Output the [X, Y] coordinate of the center of the cell containing the given text.  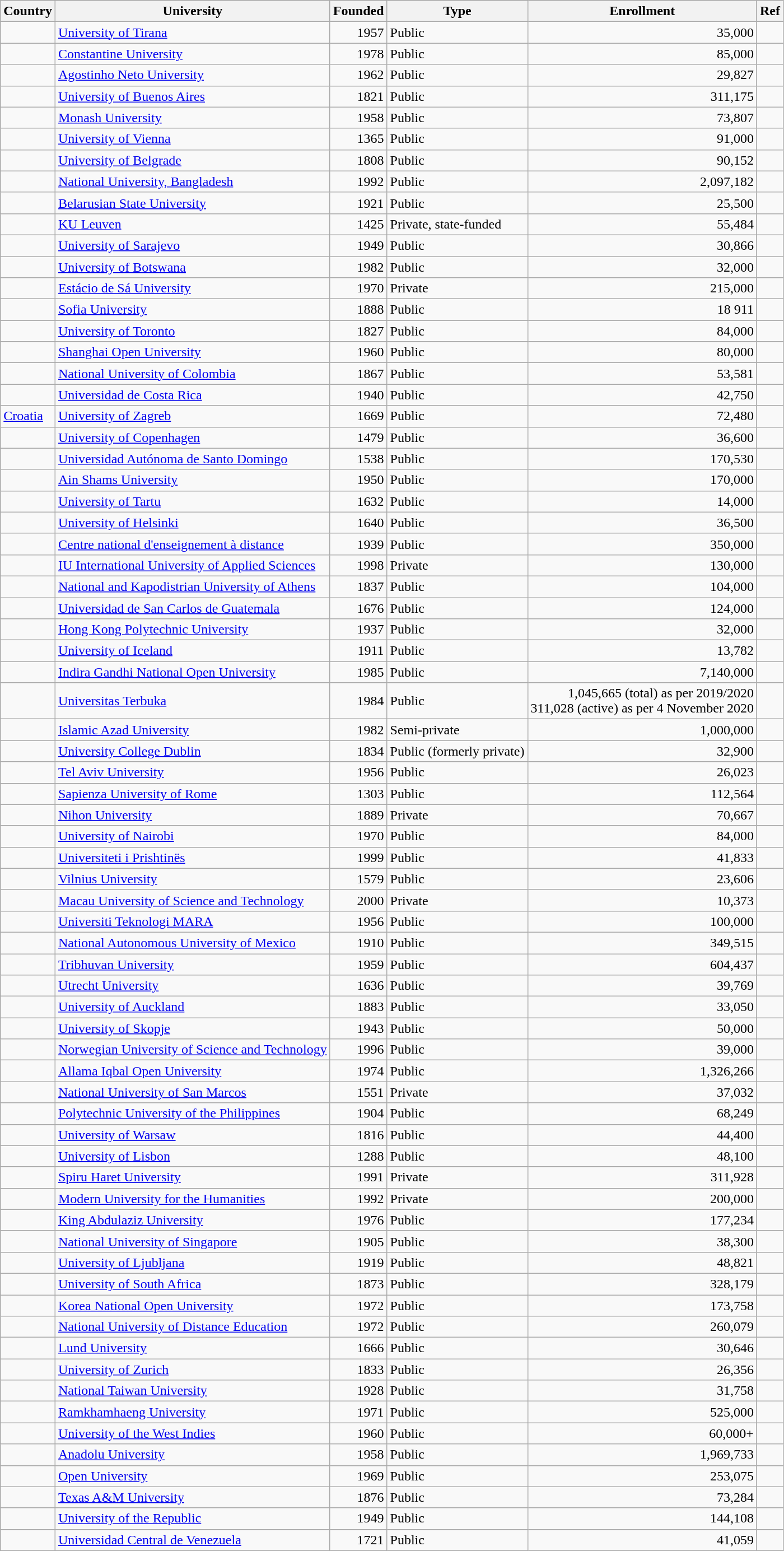
1985 [358, 672]
Belarusian State University [193, 203]
44,400 [642, 1135]
130,000 [642, 565]
Norwegian University of Science and Technology [193, 1050]
604,437 [642, 964]
1834 [358, 751]
72,480 [642, 416]
30,866 [642, 245]
38,300 [642, 1241]
University of Skopje [193, 1028]
Public (formerly private) [457, 751]
25,500 [642, 203]
1365 [358, 139]
Universitas Terbuka [193, 701]
National University, Bangladesh [193, 181]
1479 [358, 437]
Ref [769, 11]
Macau University of Science and Technology [193, 900]
260,079 [642, 1327]
Sofia University [193, 310]
University of Tirana [193, 32]
68,249 [642, 1114]
National University of Distance Education [193, 1327]
70,667 [642, 815]
7,140,000 [642, 672]
KU Leuven [193, 224]
1904 [358, 1114]
Enrollment [642, 11]
IU International University of Applied Sciences [193, 565]
University of Copenhagen [193, 437]
1,045,665 (total) as per 2019/2020311,028 (active) as per 4 November 2020 [642, 701]
1873 [358, 1284]
Founded [358, 11]
Islamic Azad University [193, 730]
48,100 [642, 1156]
1827 [358, 331]
1928 [358, 1391]
Monash University [193, 118]
525,000 [642, 1412]
University of the Republic [193, 1519]
350,000 [642, 544]
Lund University [193, 1348]
26,023 [642, 772]
23,606 [642, 879]
1919 [358, 1263]
University of Toronto [193, 331]
University of Zurich [193, 1370]
King Abdulaziz University [193, 1220]
33,050 [642, 1007]
13,782 [642, 651]
Indira Gandhi National Open University [193, 672]
National University of San Marcos [193, 1092]
Utrecht University [193, 986]
41,833 [642, 858]
1876 [358, 1497]
Constantine University [193, 54]
73,807 [642, 118]
University of Ljubljana [193, 1263]
National Taiwan University [193, 1391]
328,179 [642, 1284]
170,000 [642, 480]
University of Nairobi [193, 836]
36,500 [642, 523]
National University of Singapore [193, 1241]
Croatia [28, 416]
1,969,733 [642, 1455]
University of Buenos Aires [193, 96]
University of Zagreb [193, 416]
1636 [358, 986]
1889 [358, 815]
Sapienza University of Rome [193, 794]
1921 [358, 203]
Modern University for the Humanities [193, 1199]
215,000 [642, 288]
Estácio de Sá University [193, 288]
1,000,000 [642, 730]
University of Belgrade [193, 160]
173,758 [642, 1306]
1984 [358, 701]
1957 [358, 32]
37,032 [642, 1092]
1978 [358, 54]
Texas A&M University [193, 1497]
Universiteti i Prishtinës [193, 858]
Anadolu University [193, 1455]
48,821 [642, 1263]
1959 [358, 964]
1962 [358, 75]
1943 [358, 1028]
1303 [358, 794]
University of Sarajevo [193, 245]
University of the West Indies [193, 1433]
Tribhuvan University [193, 964]
2,097,182 [642, 181]
University of Helsinki [193, 523]
1816 [358, 1135]
1883 [358, 1007]
Tel Aviv University [193, 772]
91,000 [642, 139]
253,075 [642, 1476]
University of Iceland [193, 651]
2000 [358, 900]
Ramkhamhaeng University [193, 1412]
Type [457, 11]
1998 [358, 565]
1974 [358, 1071]
31,758 [642, 1391]
311,928 [642, 1177]
Private, state-funded [457, 224]
1937 [358, 630]
36,600 [642, 437]
39,000 [642, 1050]
University College Dublin [193, 751]
1996 [358, 1050]
73,284 [642, 1497]
Country [28, 11]
1867 [358, 374]
1425 [358, 224]
311,175 [642, 96]
1950 [358, 480]
41,059 [642, 1540]
1,326,266 [642, 1071]
42,750 [642, 395]
University of Auckland [193, 1007]
1939 [358, 544]
1808 [358, 160]
50,000 [642, 1028]
1640 [358, 523]
Universidad de Costa Rica [193, 395]
90,152 [642, 160]
University of Vienna [193, 139]
1905 [358, 1241]
170,530 [642, 459]
Open University [193, 1476]
Agostinho Neto University [193, 75]
Allama Iqbal Open University [193, 1071]
1910 [358, 943]
1911 [358, 651]
104,000 [642, 586]
1837 [358, 586]
55,484 [642, 224]
1999 [358, 858]
53,581 [642, 374]
29,827 [642, 75]
10,373 [642, 900]
85,000 [642, 54]
1833 [358, 1370]
Spiru Haret University [193, 1177]
Semi-private [457, 730]
32,900 [642, 751]
Universidad de San Carlos de Guatemala [193, 608]
University of Lisbon [193, 1156]
1676 [358, 608]
60,000+ [642, 1433]
112,564 [642, 794]
30,646 [642, 1348]
Ain Shams University [193, 480]
Nihon University [193, 815]
1579 [358, 879]
1538 [358, 459]
1669 [358, 416]
1821 [358, 96]
39,769 [642, 986]
Universidad Central de Venezuela [193, 1540]
124,000 [642, 608]
1971 [358, 1412]
1721 [358, 1540]
1632 [358, 501]
14,000 [642, 501]
100,000 [642, 921]
80,000 [642, 352]
National University of Colombia [193, 374]
Shanghai Open University [193, 352]
18 911 [642, 310]
University of Tartu [193, 501]
177,234 [642, 1220]
National and Kapodistrian University of Athens [193, 586]
Centre national d'enseignement à distance [193, 544]
Vilnius University [193, 879]
National Autonomous University of Mexico [193, 943]
1976 [358, 1220]
1666 [358, 1348]
Hong Kong Polytechnic University [193, 630]
35,000 [642, 32]
144,108 [642, 1519]
University of South Africa [193, 1284]
200,000 [642, 1199]
349,515 [642, 943]
Polytechnic University of the Philippines [193, 1114]
1991 [358, 1177]
University of Botswana [193, 267]
University [193, 11]
1551 [358, 1092]
Korea National Open University [193, 1306]
1288 [358, 1156]
Universiti Teknologi MARA [193, 921]
1940 [358, 395]
26,356 [642, 1370]
1888 [358, 310]
University of Warsaw [193, 1135]
Universidad Autónoma de Santo Domingo [193, 459]
1969 [358, 1476]
